Detect which cell encompasses the target text, then output its (x, y) center coordinate. 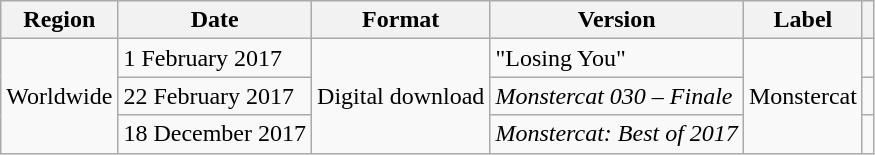
22 February 2017 (215, 96)
18 December 2017 (215, 134)
Label (802, 20)
"Losing You" (616, 58)
Monstercat: Best of 2017 (616, 134)
Monstercat (802, 96)
Format (401, 20)
Monstercat 030 – Finale (616, 96)
Digital download (401, 96)
Date (215, 20)
Region (60, 20)
Worldwide (60, 96)
1 February 2017 (215, 58)
Version (616, 20)
